Search for the cell housing the specified text and yield its (X, Y) center coordinate. 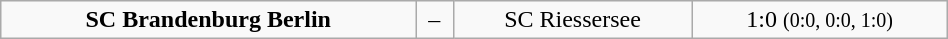
– (434, 20)
SC Brandenburg Berlin (208, 20)
SC Riessersee (572, 20)
1:0 (0:0, 0:0, 1:0) (820, 20)
